Provide the (X, Y) coordinate of the cell's center where the given text is located.  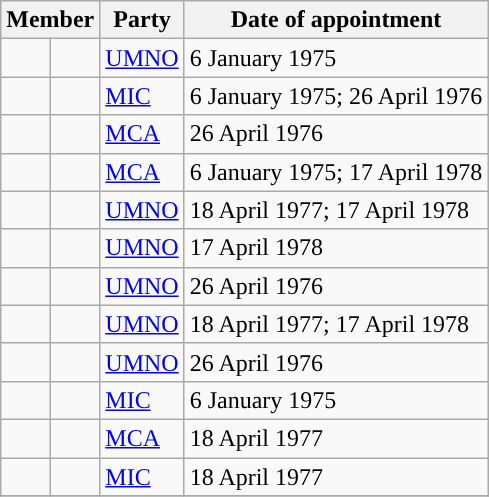
Date of appointment (336, 20)
Party (142, 20)
6 January 1975; 17 April 1978 (336, 172)
17 April 1978 (336, 248)
6 January 1975; 26 April 1976 (336, 96)
Member (50, 20)
